Find where the given text appears and provide that cell's center as (x, y) coordinate. 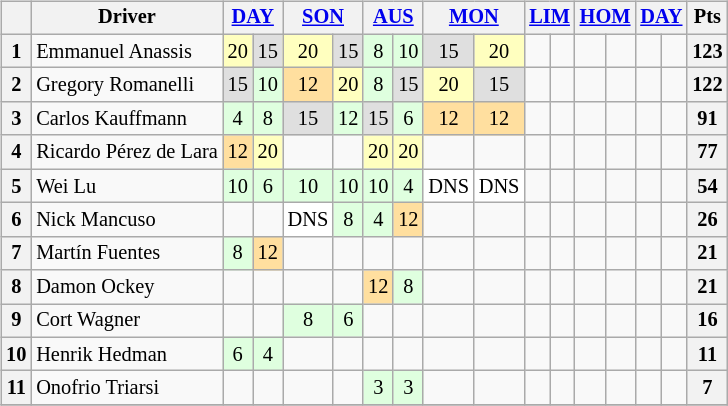
Ricardo Pérez de Lara (126, 152)
Onofrio Triarsi (126, 388)
91 (707, 119)
1 (16, 51)
Pts (707, 18)
122 (707, 85)
MON (474, 18)
Carlos Kauffmann (126, 119)
Driver (126, 18)
Damon Ockey (126, 287)
16 (707, 321)
LIM (549, 18)
77 (707, 152)
Cort Wagner (126, 321)
AUS (393, 18)
Gregory Romanelli (126, 85)
2 (16, 85)
Nick Mancuso (126, 220)
Emmanuel Anassis (126, 51)
123 (707, 51)
5 (16, 186)
SON (324, 18)
HOM (606, 18)
9 (16, 321)
54 (707, 186)
Martín Fuentes (126, 253)
Wei Lu (126, 186)
26 (707, 220)
Henrik Hedman (126, 354)
